Return the (x, y) coordinate for the center point of the cell that contains the specified text.  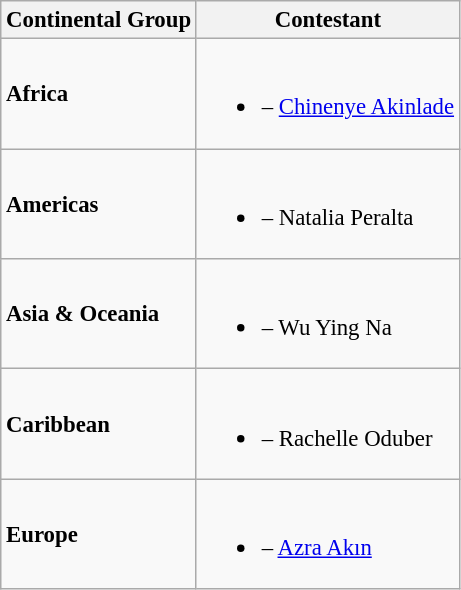
Continental Group (99, 20)
Caribbean (99, 424)
Contestant (328, 20)
Asia & Oceania (99, 314)
– Wu Ying Na (328, 314)
Americas (99, 204)
Europe (99, 534)
– Rachelle Oduber (328, 424)
– Natalia Peralta (328, 204)
Africa (99, 94)
– Chinenye Akinlade (328, 94)
– Azra Akın (328, 534)
